Output the [X, Y] coordinate of the center of the cell containing the given text.  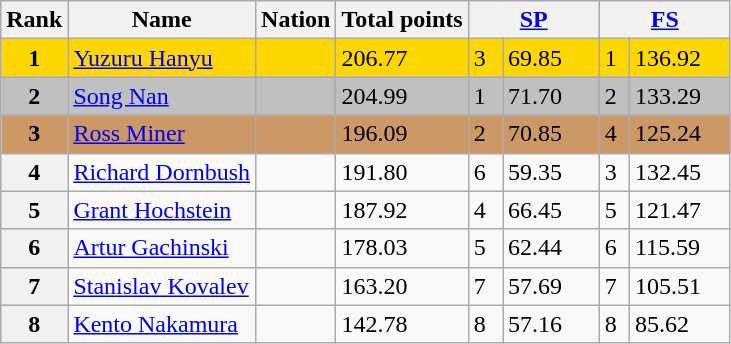
69.85 [550, 58]
62.44 [550, 248]
136.92 [680, 58]
Rank [34, 20]
Kento Nakamura [162, 324]
57.16 [550, 324]
FS [664, 20]
133.29 [680, 96]
115.59 [680, 248]
57.69 [550, 286]
Ross Miner [162, 134]
Total points [402, 20]
178.03 [402, 248]
125.24 [680, 134]
Stanislav Kovalev [162, 286]
204.99 [402, 96]
Song Nan [162, 96]
Name [162, 20]
196.09 [402, 134]
105.51 [680, 286]
59.35 [550, 172]
Nation [296, 20]
85.62 [680, 324]
Richard Dornbush [162, 172]
66.45 [550, 210]
163.20 [402, 286]
Grant Hochstein [162, 210]
206.77 [402, 58]
121.47 [680, 210]
191.80 [402, 172]
142.78 [402, 324]
SP [534, 20]
70.85 [550, 134]
132.45 [680, 172]
Yuzuru Hanyu [162, 58]
71.70 [550, 96]
Artur Gachinski [162, 248]
187.92 [402, 210]
